Pinpoint the cell where the given text exists, returning its [X, Y] midpoint coordinate. 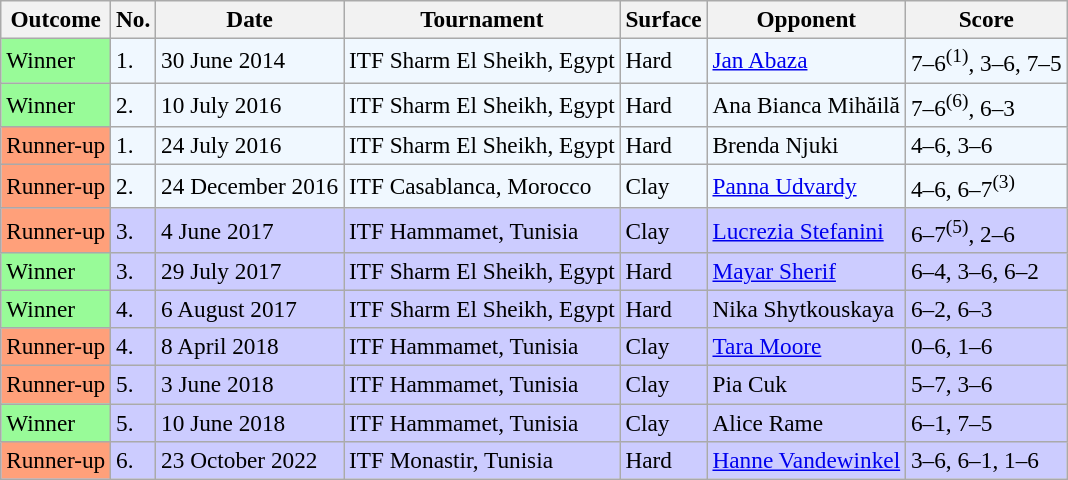
29 July 2017 [250, 271]
Nika Shytkouskaya [806, 309]
10 July 2016 [250, 104]
24 July 2016 [250, 145]
Date [250, 19]
6 August 2017 [250, 309]
24 December 2016 [250, 186]
7–6(1), 3–6, 7–5 [986, 60]
Ana Bianca Mihăilă [806, 104]
Outcome [56, 19]
No. [134, 19]
Brenda Njuki [806, 145]
30 June 2014 [250, 60]
7–6(6), 6–3 [986, 104]
Surface [664, 19]
Tara Moore [806, 347]
Hanne Vandewinkel [806, 460]
Alice Rame [806, 422]
Tournament [482, 19]
Score [986, 19]
Panna Udvardy [806, 186]
23 October 2022 [250, 460]
ITF Casablanca, Morocco [482, 186]
3–6, 6–1, 1–6 [986, 460]
Lucrezia Stefanini [806, 230]
Jan Abaza [806, 60]
Pia Cuk [806, 384]
6–4, 3–6, 6–2 [986, 271]
6–2, 6–3 [986, 309]
Opponent [806, 19]
6. [134, 460]
6–1, 7–5 [986, 422]
4 June 2017 [250, 230]
6–7(5), 2–6 [986, 230]
3 June 2018 [250, 384]
5–7, 3–6 [986, 384]
ITF Monastir, Tunisia [482, 460]
4–6, 3–6 [986, 145]
Mayar Sherif [806, 271]
4–6, 6–7(3) [986, 186]
10 June 2018 [250, 422]
0–6, 1–6 [986, 347]
8 April 2018 [250, 347]
